Return the [x, y] coordinate for the center point of the cell that contains the specified text.  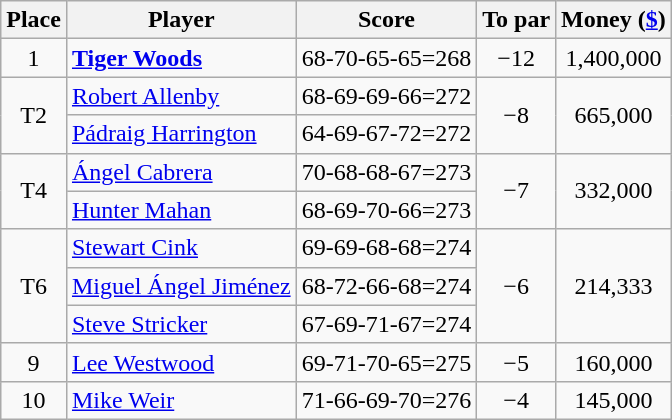
Robert Allenby [181, 96]
Hunter Mahan [181, 210]
214,333 [614, 286]
10 [34, 400]
Stewart Cink [181, 248]
69-71-70-65=275 [386, 362]
Money ($) [614, 20]
68-69-70-66=273 [386, 210]
−4 [516, 400]
9 [34, 362]
Steve Stricker [181, 324]
68-72-66-68=274 [386, 286]
−5 [516, 362]
1 [34, 58]
Lee Westwood [181, 362]
−12 [516, 58]
Score [386, 20]
68-70-65-65=268 [386, 58]
145,000 [614, 400]
64-69-67-72=272 [386, 134]
To par [516, 20]
T4 [34, 191]
−7 [516, 191]
1,400,000 [614, 58]
Pádraig Harrington [181, 134]
Player [181, 20]
Tiger Woods [181, 58]
T2 [34, 115]
−8 [516, 115]
69-69-68-68=274 [386, 248]
160,000 [614, 362]
71-66-69-70=276 [386, 400]
Ángel Cabrera [181, 172]
70-68-68-67=273 [386, 172]
T6 [34, 286]
Miguel Ángel Jiménez [181, 286]
67-69-71-67=274 [386, 324]
Mike Weir [181, 400]
665,000 [614, 115]
68-69-69-66=272 [386, 96]
Place [34, 20]
332,000 [614, 191]
−6 [516, 286]
